Output the [X, Y] coordinate of the center of the cell containing the given text.  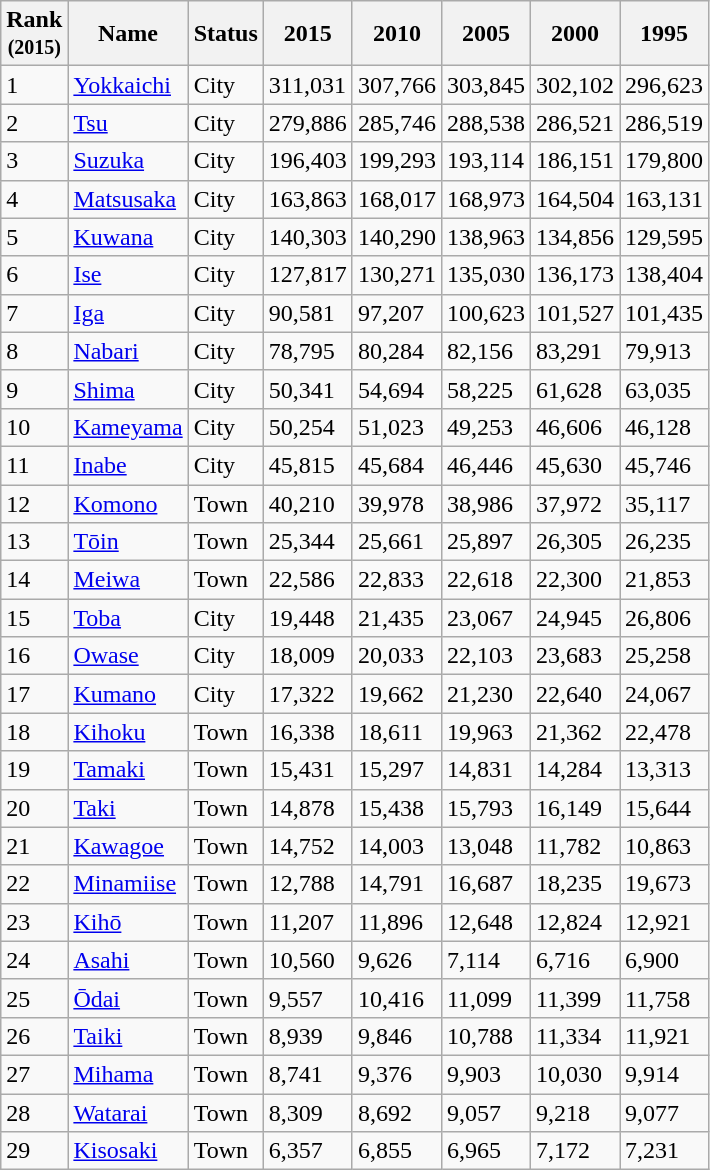
29 [34, 1151]
46,128 [664, 427]
9,218 [574, 1113]
Nabari [128, 351]
82,156 [486, 351]
168,017 [396, 199]
10,788 [486, 1036]
14,791 [396, 884]
7,172 [574, 1151]
9,903 [486, 1074]
129,595 [664, 237]
19,963 [486, 732]
21,230 [486, 694]
15,297 [396, 770]
63,035 [664, 389]
Kameyama [128, 427]
Toba [128, 618]
Rank(2015) [34, 34]
14 [34, 580]
6,716 [574, 960]
22,300 [574, 580]
7 [34, 313]
22,586 [308, 580]
6,965 [486, 1151]
14,284 [574, 770]
2015 [308, 34]
2000 [574, 34]
25 [34, 998]
9,626 [396, 960]
17,322 [308, 694]
Taiki [128, 1036]
2005 [486, 34]
196,403 [308, 161]
79,913 [664, 351]
22,640 [574, 694]
97,207 [396, 313]
21,853 [664, 580]
18,611 [396, 732]
45,630 [574, 465]
140,303 [308, 237]
14,831 [486, 770]
6,900 [664, 960]
18,009 [308, 656]
288,538 [486, 123]
10,030 [574, 1074]
24,945 [574, 618]
15 [34, 618]
179,800 [664, 161]
Iga [128, 313]
40,210 [308, 503]
21,435 [396, 618]
Tamaki [128, 770]
6,357 [308, 1151]
6,855 [396, 1151]
Tōin [128, 542]
28 [34, 1113]
2010 [396, 34]
19,448 [308, 618]
Kihoku [128, 732]
45,684 [396, 465]
24 [34, 960]
163,131 [664, 199]
11,099 [486, 998]
12 [34, 503]
15,438 [396, 808]
164,504 [574, 199]
11,399 [574, 998]
18,235 [574, 884]
Status [226, 34]
22,833 [396, 580]
21 [34, 846]
25,897 [486, 542]
Taki [128, 808]
127,817 [308, 275]
7,114 [486, 960]
138,404 [664, 275]
49,253 [486, 427]
13,313 [664, 770]
27 [34, 1074]
10,560 [308, 960]
15,793 [486, 808]
135,030 [486, 275]
168,973 [486, 199]
8,692 [396, 1113]
25,344 [308, 542]
134,856 [574, 237]
136,173 [574, 275]
22,103 [486, 656]
8,741 [308, 1074]
Watarai [128, 1113]
21,362 [574, 732]
26,806 [664, 618]
Komono [128, 503]
311,031 [308, 85]
11,782 [574, 846]
50,341 [308, 389]
46,606 [574, 427]
Kumano [128, 694]
12,648 [486, 922]
11,896 [396, 922]
2 [34, 123]
6 [34, 275]
Mihama [128, 1074]
Minamiise [128, 884]
Kuwana [128, 237]
38,986 [486, 503]
18 [34, 732]
26,235 [664, 542]
13,048 [486, 846]
193,114 [486, 161]
1 [34, 85]
9,057 [486, 1113]
23,067 [486, 618]
80,284 [396, 351]
10,416 [396, 998]
8,939 [308, 1036]
20,033 [396, 656]
279,886 [308, 123]
100,623 [486, 313]
Inabe [128, 465]
Asahi [128, 960]
10,863 [664, 846]
4 [34, 199]
Ōdai [128, 998]
45,746 [664, 465]
Owase [128, 656]
9,846 [396, 1036]
22,478 [664, 732]
Meiwa [128, 580]
138,963 [486, 237]
130,271 [396, 275]
3 [34, 161]
8 [34, 351]
90,581 [308, 313]
Kisosaki [128, 1151]
11,334 [574, 1036]
186,151 [574, 161]
101,527 [574, 313]
35,117 [664, 503]
22,618 [486, 580]
9 [34, 389]
12,921 [664, 922]
Shima [128, 389]
23 [34, 922]
16,687 [486, 884]
20 [34, 808]
10 [34, 427]
Ise [128, 275]
12,788 [308, 884]
15,644 [664, 808]
Name [128, 34]
11,921 [664, 1036]
45,815 [308, 465]
14,752 [308, 846]
22 [34, 884]
Suzuka [128, 161]
78,795 [308, 351]
11 [34, 465]
286,521 [574, 123]
24,067 [664, 694]
285,746 [396, 123]
199,293 [396, 161]
8,309 [308, 1113]
14,878 [308, 808]
25,661 [396, 542]
50,254 [308, 427]
303,845 [486, 85]
17 [34, 694]
7,231 [664, 1151]
11,207 [308, 922]
Tsu [128, 123]
307,766 [396, 85]
51,023 [396, 427]
54,694 [396, 389]
Matsusaka [128, 199]
37,972 [574, 503]
101,435 [664, 313]
19,673 [664, 884]
12,824 [574, 922]
163,863 [308, 199]
11,758 [664, 998]
16 [34, 656]
Kihō [128, 922]
9,557 [308, 998]
25,258 [664, 656]
9,376 [396, 1074]
39,978 [396, 503]
13 [34, 542]
296,623 [664, 85]
26 [34, 1036]
302,102 [574, 85]
19 [34, 770]
61,628 [574, 389]
286,519 [664, 123]
9,077 [664, 1113]
Kawagoe [128, 846]
23,683 [574, 656]
83,291 [574, 351]
46,446 [486, 465]
16,338 [308, 732]
9,914 [664, 1074]
58,225 [486, 389]
19,662 [396, 694]
1995 [664, 34]
Yokkaichi [128, 85]
5 [34, 237]
15,431 [308, 770]
14,003 [396, 846]
26,305 [574, 542]
16,149 [574, 808]
140,290 [396, 237]
